Scan for the cell matching the given text and deliver its [X, Y] coordinate at center. 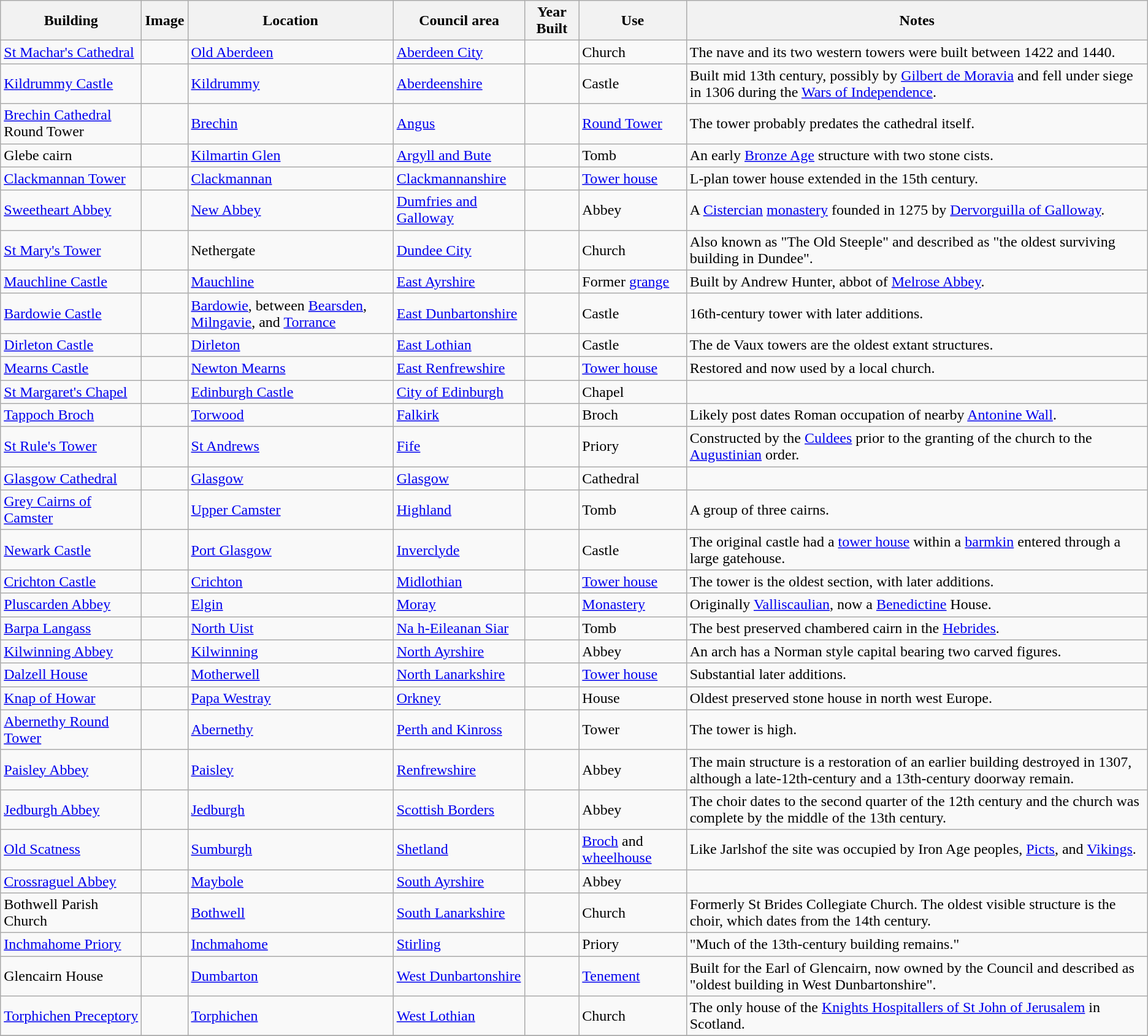
Scottish Borders [459, 810]
The choir dates to the second quarter of the 12th century and the church was complete by the middle of the 13th century. [917, 810]
Newark Castle [71, 550]
Shetland [459, 849]
Knap of Howar [71, 698]
The main structure is a restoration of an earlier building destroyed in 1307, although a late-12th-century and a 13th-century doorway remain. [917, 769]
West Dunbartonshire [459, 977]
St Andrews [291, 447]
Clackmannanshire [459, 178]
The tower is high. [917, 730]
Inverclyde [459, 550]
Kildrummy [291, 83]
Formerly St Brides Collegiate Church. The oldest visible structure is the choir, which dates from the 14th century. [917, 913]
"Much of the 13th-century building remains." [917, 945]
Dumfries and Galloway [459, 210]
Location [291, 21]
An arch has a Norman style capital bearing two carved figures. [917, 651]
Motherwell [291, 675]
Stirling [459, 945]
East Renfrewshire [459, 368]
Clackmannan [291, 178]
Inchmahome Priory [71, 945]
Paisley [291, 769]
Fife [459, 447]
Council area [459, 21]
Aberdeenshire [459, 83]
Grey Cairns of Camster [71, 510]
Port Glasgow [291, 550]
An early Bronze Age structure with two stone cists. [917, 155]
Year Built [552, 21]
Built for the Earl of Glencairn, now owned by the Council and described as "oldest building in West Dunbartonshire". [917, 977]
Brechin Cathedral Round Tower [71, 124]
Built mid 13th century, possibly by Gilbert de Moravia and fell under siege in 1306 during the Wars of Independence. [917, 83]
Falkirk [459, 415]
Tenement [633, 977]
Paisley Abbey [71, 769]
Moray [459, 605]
Use [633, 21]
Mauchline Castle [71, 282]
Highland [459, 510]
East Ayrshire [459, 282]
Dirleton Castle [71, 345]
Originally Valliscaulian, now a Benedictine House. [917, 605]
Restored and now used by a local church. [917, 368]
Abernethy [291, 730]
Chapel [633, 392]
East Dunbartonshire [459, 313]
Torphichen Preceptory [71, 1016]
Tappoch Broch [71, 415]
Angus [459, 124]
The only house of the Knights Hospitallers of St John of Jerusalem in Scotland. [917, 1016]
Nethergate [291, 250]
Orkney [459, 698]
Kilwinning [291, 651]
Like Jarlshof the site was occupied by Iron Age peoples, Picts, and Vikings. [917, 849]
Newton Mearns [291, 368]
Glasgow Cathedral [71, 478]
New Abbey [291, 210]
The tower is the oldest section, with later additions. [917, 581]
The tower probably predates the cathedral itself. [917, 124]
Torwood [291, 415]
East Lothian [459, 345]
Building [71, 21]
Kildrummy Castle [71, 83]
Tower [633, 730]
Renfrewshire [459, 769]
The original castle had a tower house within a barmkin entered through a large gatehouse. [917, 550]
City of Edinburgh [459, 392]
Built by Andrew Hunter, abbot of Melrose Abbey. [917, 282]
West Lothian [459, 1016]
Glencairn House [71, 977]
Elgin [291, 605]
Likely post dates Roman occupation of nearby Antonine Wall. [917, 415]
Argyll and Bute [459, 155]
A Cistercian monastery founded in 1275 by Dervorguilla of Galloway. [917, 210]
Crichton [291, 581]
L-plan tower house extended in the 15th century. [917, 178]
Aberdeen City [459, 52]
Kilmartin Glen [291, 155]
Round Tower [633, 124]
Perth and Kinross [459, 730]
Monastery [633, 605]
St Mary's Tower [71, 250]
The nave and its two western towers were built between 1422 and 1440. [917, 52]
Papa Westray [291, 698]
Oldest preserved stone house in north west Europe. [917, 698]
Clackmannan Tower [71, 178]
Bardowie, between Bearsden, Milngavie, and Torrance [291, 313]
Jedburgh [291, 810]
Torphichen [291, 1016]
Jedburgh Abbey [71, 810]
Broch [633, 415]
Sweetheart Abbey [71, 210]
Mauchline [291, 282]
St Margaret's Chapel [71, 392]
Dalzell House [71, 675]
Crichton Castle [71, 581]
Notes [917, 21]
Substantial later additions. [917, 675]
Abernethy Round Tower [71, 730]
The de Vaux towers are the oldest extant structures. [917, 345]
Mearns Castle [71, 368]
Midlothian [459, 581]
South Ayrshire [459, 881]
Crossraguel Abbey [71, 881]
House [633, 698]
Old Aberdeen [291, 52]
Image [164, 21]
16th-century tower with later additions. [917, 313]
Pluscarden Abbey [71, 605]
Bothwell Parish Church [71, 913]
North Ayrshire [459, 651]
Constructed by the Culdees prior to the granting of the church to the Augustinian order. [917, 447]
Maybole [291, 881]
South Lanarkshire [459, 913]
Dirleton [291, 345]
Na h-Eileanan Siar [459, 628]
St Rule's Tower [71, 447]
Inchmahome [291, 945]
Bothwell [291, 913]
Edinburgh Castle [291, 392]
The best preserved chambered cairn in the Hebrides. [917, 628]
A group of three cairns. [917, 510]
St Machar's Cathedral [71, 52]
Brechin [291, 124]
Dundee City [459, 250]
Old Scatness [71, 849]
North Uist [291, 628]
Glebe cairn [71, 155]
Upper Camster [291, 510]
Also known as "The Old Steeple" and described as "the oldest surviving building in Dundee". [917, 250]
Former grange [633, 282]
Broch and wheelhouse [633, 849]
Kilwinning Abbey [71, 651]
North Lanarkshire [459, 675]
Dumbarton [291, 977]
Sumburgh [291, 849]
Cathedral [633, 478]
Barpa Langass [71, 628]
Bardowie Castle [71, 313]
